Detect which cell encompasses the target text, then output its (X, Y) center coordinate. 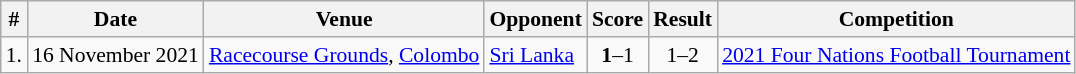
Date (116, 19)
Result (682, 19)
# (14, 19)
Opponent (536, 19)
Venue (344, 19)
1. (14, 55)
16 November 2021 (116, 55)
Competition (896, 19)
Racecourse Grounds, Colombo (344, 55)
Score (618, 19)
1–1 (618, 55)
1–2 (682, 55)
2021 Four Nations Football Tournament (896, 55)
Sri Lanka (536, 55)
